Locate the cell with the specified text and output its [x, y] center coordinate. 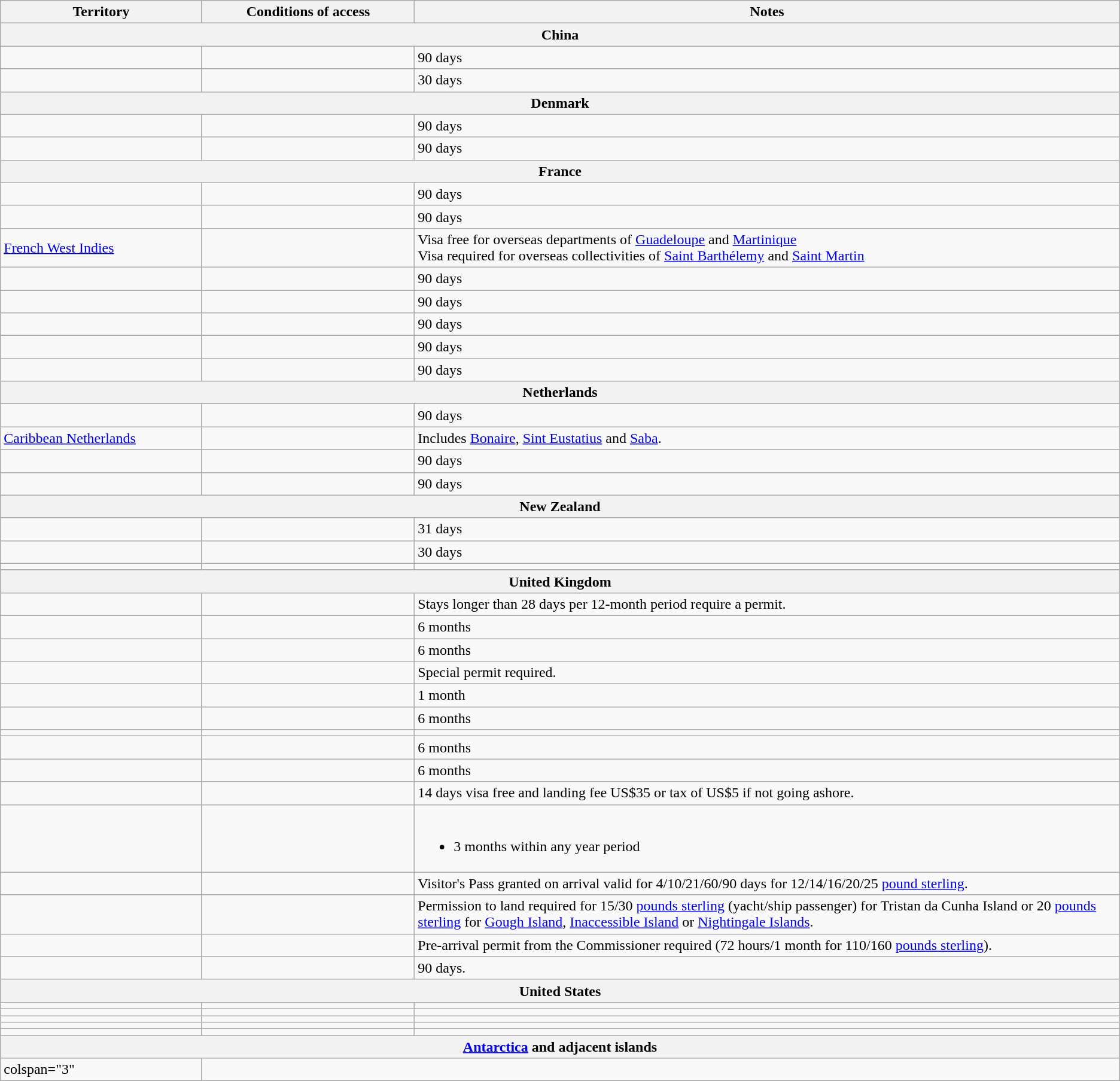
Netherlands [560, 393]
90 days. [767, 968]
French West Indies [102, 248]
China [560, 35]
Conditions of access [308, 12]
Stays longer than 28 days per 12-month period require a permit. [767, 604]
Territory [102, 12]
Caribbean Netherlands [102, 438]
colspan="3" [102, 1070]
14 days visa free and landing fee US$35 or tax of US$5 if not going ashore. [767, 793]
France [560, 171]
1 month [767, 696]
Pre-arrival permit from the Commissioner required (72 hours/1 month for 110/160 pounds sterling). [767, 945]
Special permit required. [767, 673]
New Zealand [560, 506]
Notes [767, 12]
Denmark [560, 103]
Antarctica and adjacent islands [560, 1047]
3 months within any year period [767, 838]
31 days [767, 529]
Visa free for overseas departments of Guadeloupe and Martinique Visa required for overseas collectivities of Saint Barthélemy and Saint Martin [767, 248]
Includes Bonaire, Sint Eustatius and Saba. [767, 438]
United States [560, 991]
Visitor's Pass granted on arrival valid for 4/10/21/60/90 days for 12/14/16/20/25 pound sterling. [767, 883]
United Kingdom [560, 581]
